Determine the [X, Y] coordinate at the center of the cell enclosing the given text.  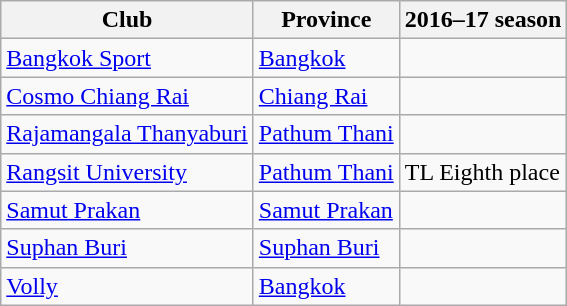
Volly [128, 286]
Rangsit University [128, 172]
Club [128, 20]
Bangkok Sport [128, 58]
Cosmo Chiang Rai [128, 96]
Province [326, 20]
Rajamangala Thanyaburi [128, 134]
TL Eighth place [483, 172]
Chiang Rai [326, 96]
2016–17 season [483, 20]
